Extract the [x, y] coordinate from the center of the cell holding the provided text.  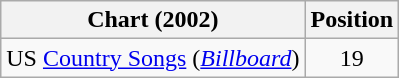
Position [352, 20]
Chart (2002) [153, 20]
US Country Songs (Billboard) [153, 58]
19 [352, 58]
